Return the (x, y) coordinate for the center point of the cell that contains the specified text.  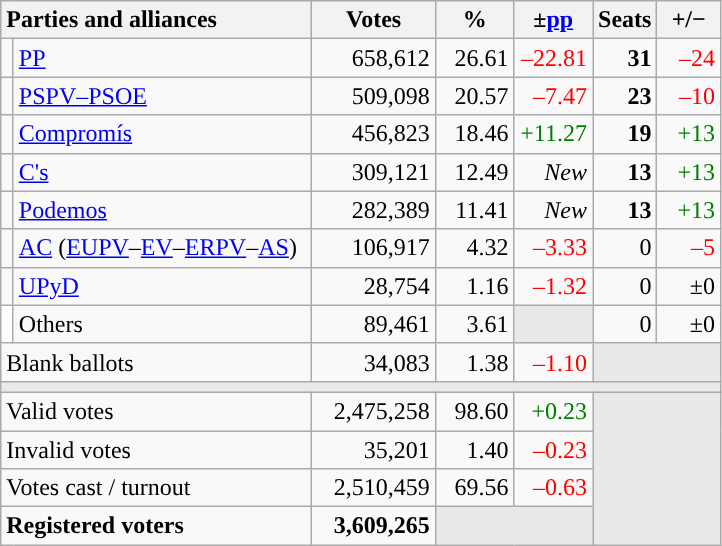
Podemos (162, 210)
456,823 (374, 134)
1.16 (474, 286)
26.61 (474, 58)
23 (624, 96)
11.41 (474, 210)
106,917 (374, 248)
3.61 (474, 324)
–1.32 (554, 286)
C's (162, 172)
2,475,258 (374, 411)
Compromís (162, 134)
35,201 (374, 449)
–0.63 (554, 488)
–1.10 (554, 362)
658,612 (374, 58)
–24 (689, 58)
Invalid votes (156, 449)
PP (162, 58)
18.46 (474, 134)
28,754 (374, 286)
–22.81 (554, 58)
1.38 (474, 362)
–3.33 (554, 248)
Seats (624, 20)
Votes (374, 20)
–7.47 (554, 96)
AC (EUPV–EV–ERPV–AS) (162, 248)
Valid votes (156, 411)
+11.27 (554, 134)
3,609,265 (374, 526)
1.40 (474, 449)
–10 (689, 96)
–0.23 (554, 449)
PSPV–PSOE (162, 96)
12.49 (474, 172)
Blank ballots (156, 362)
98.60 (474, 411)
4.32 (474, 248)
31 (624, 58)
+0.23 (554, 411)
20.57 (474, 96)
±pp (554, 20)
282,389 (374, 210)
89,461 (374, 324)
309,121 (374, 172)
2,510,459 (374, 488)
Votes cast / turnout (156, 488)
% (474, 20)
UPyD (162, 286)
–5 (689, 248)
34,083 (374, 362)
Others (162, 324)
Parties and alliances (156, 20)
69.56 (474, 488)
509,098 (374, 96)
Registered voters (156, 526)
19 (624, 134)
+/− (689, 20)
